Identify which cell holds the provided text, then report its [X, Y] central coordinate. 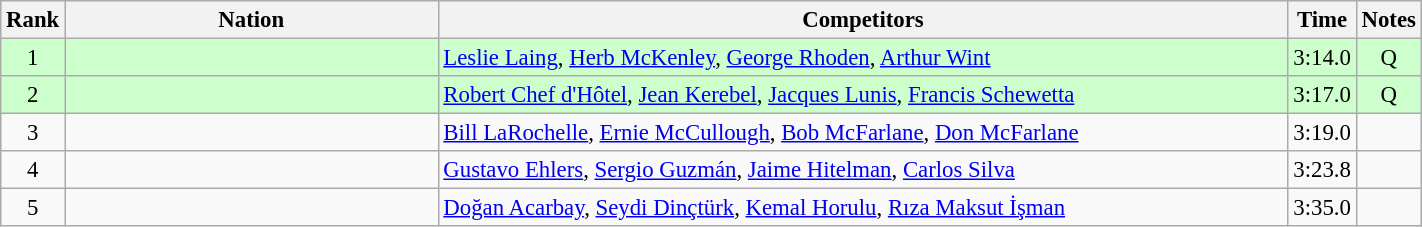
1 [33, 58]
Robert Chef d'Hôtel, Jean Kerebel, Jacques Lunis, Francis Schewetta [863, 95]
Competitors [863, 20]
3:23.8 [1322, 170]
Rank [33, 20]
Gustavo Ehlers, Sergio Guzmán, Jaime Hitelman, Carlos Silva [863, 170]
3:17.0 [1322, 95]
Notes [1388, 20]
Nation [252, 20]
4 [33, 170]
Bill LaRochelle, Ernie McCullough, Bob McFarlane, Don McFarlane [863, 133]
3:14.0 [1322, 58]
Time [1322, 20]
2 [33, 95]
Leslie Laing, Herb McKenley, George Rhoden, Arthur Wint [863, 58]
Doğan Acarbay, Seydi Dinçtürk, Kemal Horulu, Rıza Maksut İşman [863, 208]
3 [33, 133]
5 [33, 208]
3:35.0 [1322, 208]
3:19.0 [1322, 133]
